For the text-containing cell, return its midpoint in (x, y) coordinate format. 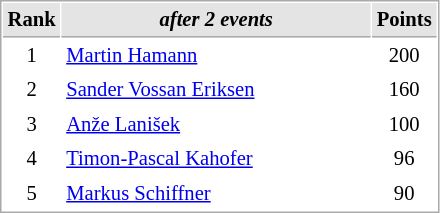
Points (404, 20)
Sander Vossan Eriksen (216, 90)
1 (32, 56)
after 2 events (216, 20)
100 (404, 124)
Martin Hamann (216, 56)
Markus Schiffner (216, 194)
3 (32, 124)
96 (404, 158)
5 (32, 194)
2 (32, 90)
90 (404, 194)
Rank (32, 20)
200 (404, 56)
Timon-Pascal Kahofer (216, 158)
Anže Lanišek (216, 124)
4 (32, 158)
160 (404, 90)
